Return the (X, Y) coordinate for the center point of the cell that contains the specified text.  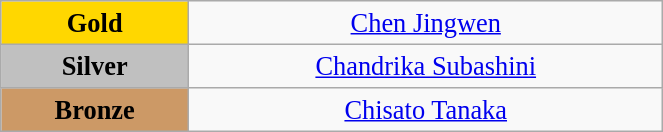
Gold (95, 22)
Chandrika Subashini (426, 66)
Silver (95, 66)
Bronze (95, 109)
Chisato Tanaka (426, 109)
Chen Jingwen (426, 22)
